Scan for the cell matching the given text and deliver its [X, Y] coordinate at center. 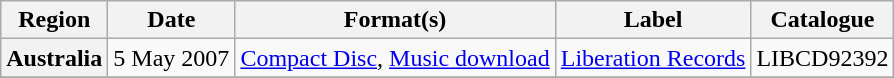
Liberation Records [653, 58]
Region [54, 20]
Label [653, 20]
LIBCD92392 [822, 58]
Australia [54, 58]
5 May 2007 [172, 58]
Format(s) [395, 20]
Date [172, 20]
Compact Disc, Music download [395, 58]
Catalogue [822, 20]
